Pinpoint the cell where the given text exists, returning its [x, y] midpoint coordinate. 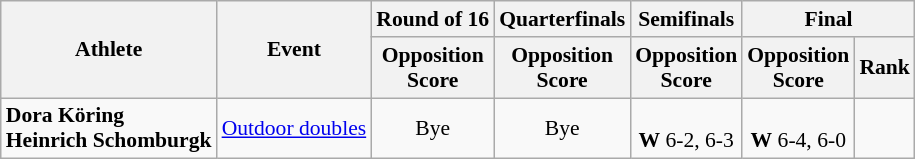
Round of 16 [432, 19]
Quarterfinals [562, 19]
Event [294, 50]
Dora Köring Heinrich Schomburgk [109, 128]
Athlete [109, 50]
Semifinals [686, 19]
W 6-4, 6-0 [798, 128]
Outdoor doubles [294, 128]
Rank [884, 68]
Final [828, 19]
W 6-2, 6-3 [686, 128]
